Output the (X, Y) coordinate of the center of the cell containing the given text.  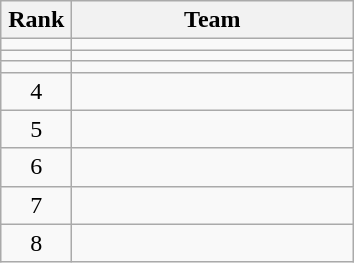
6 (36, 167)
Team (212, 20)
4 (36, 91)
Rank (36, 20)
5 (36, 129)
7 (36, 205)
8 (36, 243)
